Find where the given text appears and provide that cell's center as (x, y) coordinate. 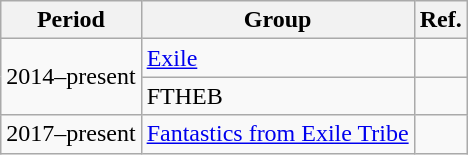
Exile (278, 58)
FTHEB (278, 96)
Fantastics from Exile Tribe (278, 134)
2017–present (71, 134)
Group (278, 20)
Ref. (440, 20)
Period (71, 20)
2014–present (71, 77)
